Pinpoint the cell where the given text exists, returning its [X, Y] midpoint coordinate. 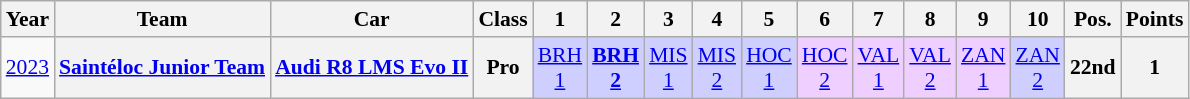
BRH1 [560, 68]
BRH2 [616, 68]
7 [879, 19]
5 [769, 19]
9 [983, 19]
3 [668, 19]
HOC1 [769, 68]
2 [616, 19]
4 [718, 19]
MIS2 [718, 68]
VAL1 [879, 68]
Car [372, 19]
2023 [28, 68]
HOC2 [825, 68]
VAL2 [930, 68]
22nd [1093, 68]
Audi R8 LMS Evo II [372, 68]
Class [502, 19]
6 [825, 19]
ZAN2 [1037, 68]
ZAN1 [983, 68]
Points [1155, 19]
MIS1 [668, 68]
Year [28, 19]
Pos. [1093, 19]
Pro [502, 68]
8 [930, 19]
Team [162, 19]
Saintéloc Junior Team [162, 68]
10 [1037, 19]
